Pinpoint the cell where the given text exists, returning its (x, y) midpoint coordinate. 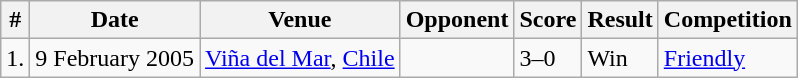
Date (115, 20)
Result (620, 20)
Opponent (457, 20)
3–0 (548, 58)
Viña del Mar, Chile (300, 58)
Competition (728, 20)
# (16, 20)
Win (620, 58)
Friendly (728, 58)
1. (16, 58)
Score (548, 20)
Venue (300, 20)
9 February 2005 (115, 58)
